Extract the [X, Y] coordinate from the center of the cell holding the provided text.  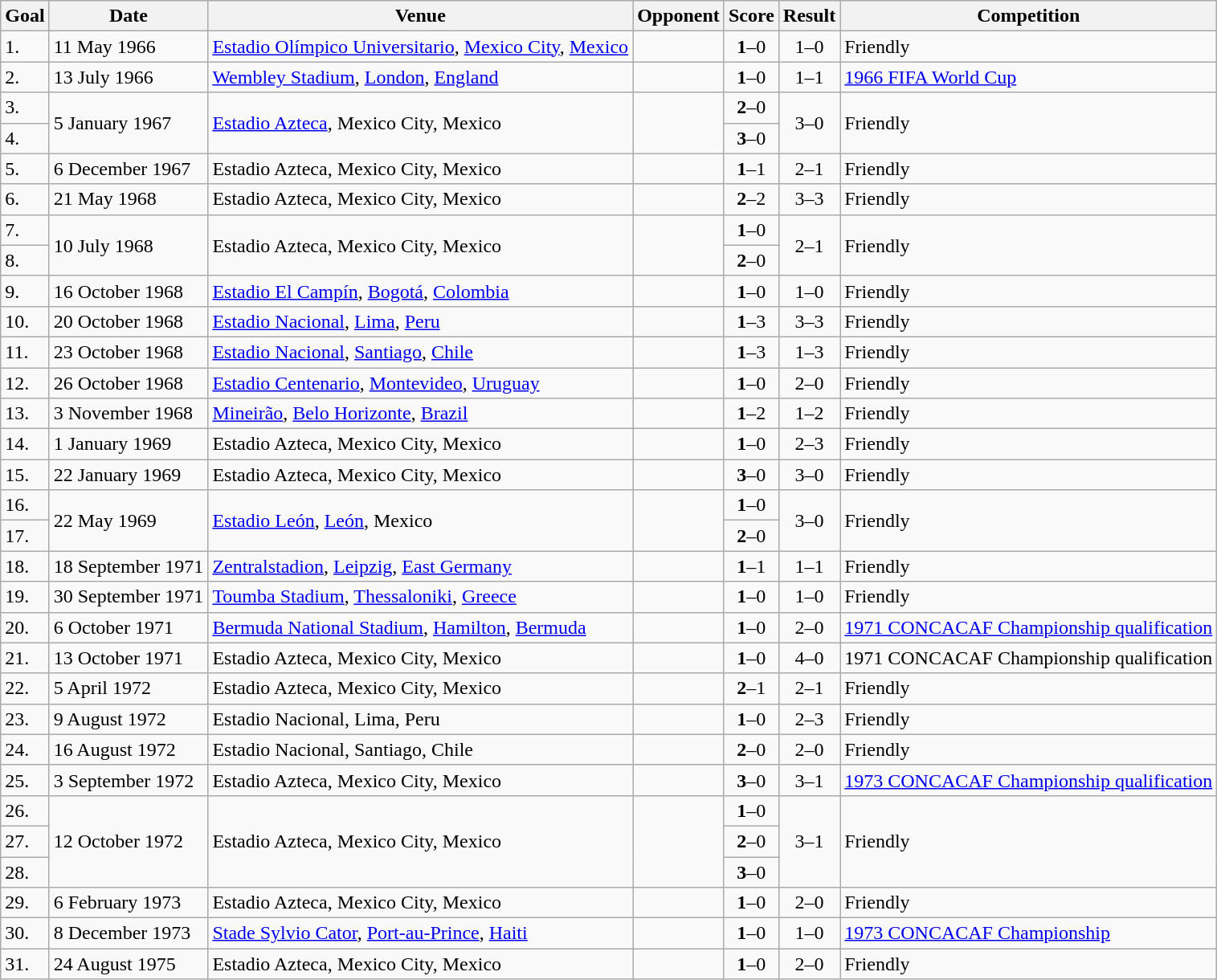
12. [25, 383]
Stade Sylvio Cator, Port-au-Prince, Haiti [421, 933]
16 October 1968 [129, 291]
1973 CONCACAF Championship [1028, 933]
19. [25, 597]
10 July 1968 [129, 245]
10. [25, 321]
Bermuda National Stadium, Hamilton, Bermuda [421, 627]
6 December 1967 [129, 169]
12 October 1972 [129, 841]
5 April 1972 [129, 688]
Toumba Stadium, Thessaloniki, Greece [421, 597]
Result [809, 16]
29. [25, 903]
15. [25, 475]
6 October 1971 [129, 627]
Estadio León, León, Mexico [421, 521]
21. [25, 658]
24. [25, 749]
11 May 1966 [129, 47]
11. [25, 352]
4. [25, 138]
Goal [25, 16]
21 May 1968 [129, 199]
Competition [1028, 16]
3. [25, 108]
17. [25, 536]
1966 FIFA World Cup [1028, 77]
8 December 1973 [129, 933]
Venue [421, 16]
30. [25, 933]
22 January 1969 [129, 475]
20. [25, 627]
20 October 1968 [129, 321]
2–2 [751, 199]
28. [25, 872]
Opponent [679, 16]
16. [25, 505]
Estadio Olímpico Universitario, Mexico City, Mexico [421, 47]
2. [25, 77]
16 August 1972 [129, 749]
5 January 1967 [129, 123]
Wembley Stadium, London, England [421, 77]
6. [25, 199]
18 September 1971 [129, 566]
1973 CONCACAF Championship qualification [1028, 780]
1. [25, 47]
24 August 1975 [129, 964]
22. [25, 688]
Zentralstadion, Leipzig, East Germany [421, 566]
13 October 1971 [129, 658]
23. [25, 719]
31. [25, 964]
14. [25, 444]
18. [25, 566]
Score [751, 16]
1 January 1969 [129, 444]
9. [25, 291]
25. [25, 780]
13. [25, 414]
Estadio Centenario, Montevideo, Uruguay [421, 383]
23 October 1968 [129, 352]
22 May 1969 [129, 521]
Date [129, 16]
26 October 1968 [129, 383]
26. [25, 811]
9 August 1972 [129, 719]
3 September 1972 [129, 780]
8. [25, 260]
13 July 1966 [129, 77]
Mineirão, Belo Horizonte, Brazil [421, 414]
6 February 1973 [129, 903]
4–0 [809, 658]
Estadio El Campín, Bogotá, Colombia [421, 291]
30 September 1971 [129, 597]
7. [25, 230]
27. [25, 841]
5. [25, 169]
3 November 1968 [129, 414]
